Capture the cell that displays the provided text and extract its [x, y] central coordinate. 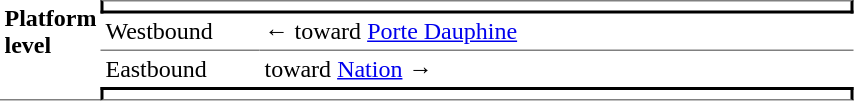
Eastbound [180, 69]
Westbound [180, 33]
Platform level [50, 50]
← toward Porte Dauphine [557, 33]
toward Nation → [557, 69]
